Scan for the cell matching the given text and deliver its (X, Y) coordinate at center. 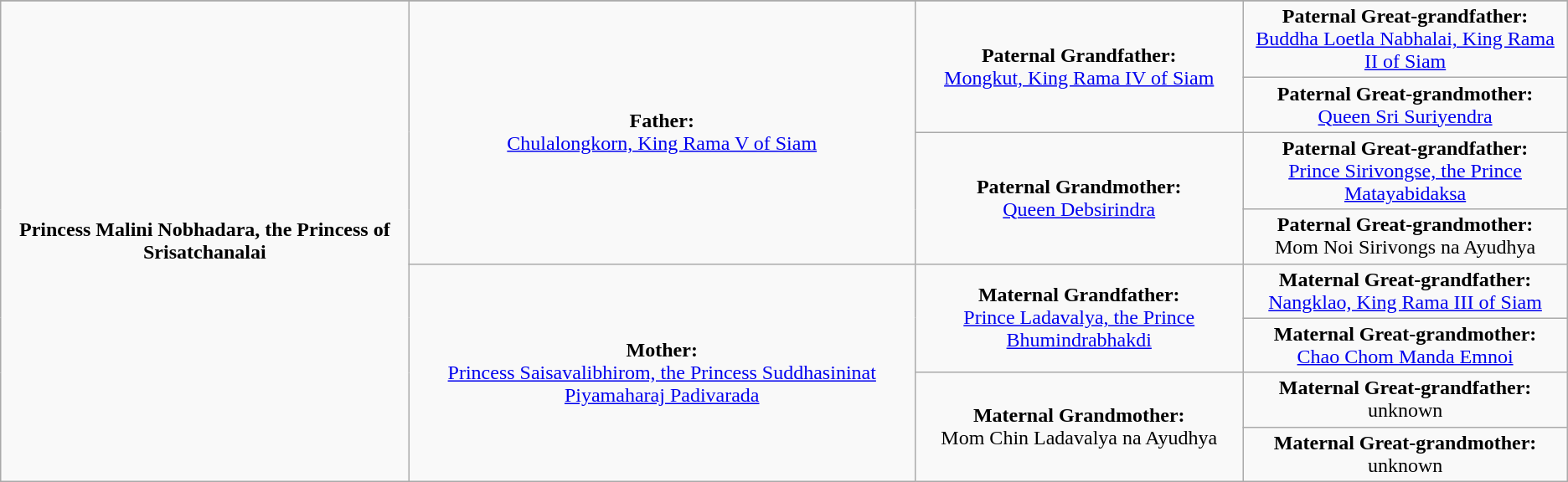
Father:Chulalongkorn, King Rama V of Siam (662, 132)
Maternal Great-grandmother:unknown (1406, 454)
Paternal Great-grandmother:Queen Sri Suriyendra (1406, 105)
Princess Malini Nobhadara, the Princess of Srisatchanalai (204, 241)
Paternal Great-grandfather:Buddha Loetla Nabhalai, King Rama II of Siam (1406, 39)
Maternal Grandmother:Mom Chin Ladavalya na Ayudhya (1079, 427)
Maternal Great-grandfather:Nangklao, King Rama III of Siam (1406, 291)
Paternal Great-grandmother:Mom Noi Sirivongs na Ayudhya (1406, 236)
Maternal Great-grandmother:Chao Chom Manda Emnoi (1406, 345)
Mother:Princess Saisavalibhirom, the Princess Suddhasininat Piyamaharaj Padivarada (662, 372)
Paternal Grandfather:Mongkut, King Rama IV of Siam (1079, 67)
Paternal Great-grandfather:Prince Sirivongse, the Prince Matayabidaksa (1406, 171)
Maternal Grandfather:Prince Ladavalya, the Prince Bhumindrabhakdi (1079, 318)
Paternal Grandmother:Queen Debsirindra (1079, 197)
Maternal Great-grandfather:unknown (1406, 400)
